Return the [X, Y] coordinate for the center point of the cell that contains the specified text.  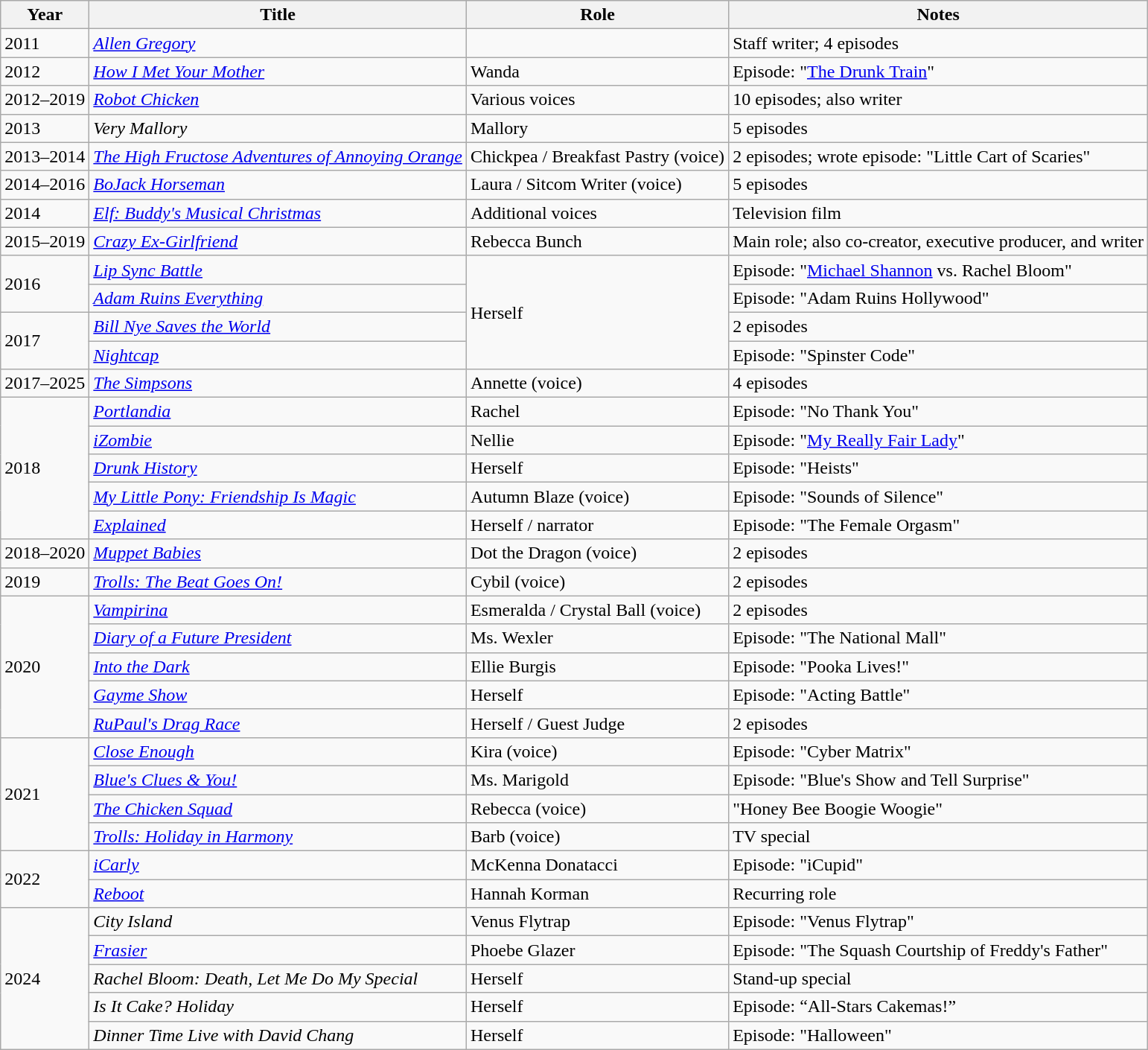
TV special [938, 837]
BoJack Horseman [278, 185]
Portlandia [278, 412]
The High Fructose Adventures of Annoying Orange [278, 156]
Explained [278, 525]
Autumn Blaze (voice) [597, 497]
Muppet Babies [278, 553]
Close Enough [278, 751]
My Little Pony: Friendship Is Magic [278, 497]
The Simpsons [278, 384]
Rebecca (voice) [597, 808]
Rachel [597, 412]
Allen Gregory [278, 43]
Episode: "Halloween" [938, 1035]
Is It Cake? Holiday [278, 1007]
2024 [45, 979]
McKenna Donatacci [597, 865]
Cybil (voice) [597, 582]
Trolls: The Beat Goes On! [278, 582]
Ms. Marigold [597, 780]
10 episodes; also writer [938, 100]
2020 [45, 666]
Wanda [597, 71]
2013–2014 [45, 156]
Very Mallory [278, 128]
2016 [45, 284]
City Island [278, 922]
Various voices [597, 100]
2012 [45, 71]
Robot Chicken [278, 100]
Episode: "No Thank You" [938, 412]
Dot the Dragon (voice) [597, 553]
Annette (voice) [597, 384]
Venus Flytrap [597, 922]
4 episodes [938, 384]
2014 [45, 213]
2021 [45, 794]
Adam Ruins Everything [278, 298]
Bill Nye Saves the World [278, 326]
2017 [45, 340]
Reboot [278, 894]
How I Met Your Mother [278, 71]
Episode: "Michael Shannon vs. Rachel Bloom" [938, 270]
2012–2019 [45, 100]
2013 [45, 128]
Ellie Burgis [597, 666]
2 episodes; wrote episode: "Little Cart of Scaries" [938, 156]
Into the Dark [278, 666]
2017–2025 [45, 384]
2011 [45, 43]
Episode: "Venus Flytrap" [938, 922]
Main role; also co-creator, executive producer, and writer [938, 241]
Herself / narrator [597, 525]
Mallory [597, 128]
Barb (voice) [597, 837]
Episode: "Spinster Code" [938, 355]
Dinner Time Live with David Chang [278, 1035]
Episode: "The Drunk Train" [938, 71]
2015–2019 [45, 241]
Episode: "The National Mall" [938, 638]
Nellie [597, 440]
Rachel Bloom: Death, Let Me Do My Special [278, 979]
Nightcap [278, 355]
Phoebe Glazer [597, 950]
Episode: "Sounds of Silence" [938, 497]
Drunk History [278, 468]
Trolls: Holiday in Harmony [278, 837]
Elf: Buddy's Musical Christmas [278, 213]
iZombie [278, 440]
Diary of a Future President [278, 638]
2014–2016 [45, 185]
Episode: "Heists" [938, 468]
Vampirina [278, 610]
Episode: "Blue's Show and Tell Surprise" [938, 780]
Rebecca Bunch [597, 241]
Crazy Ex-Girlfriend [278, 241]
Kira (voice) [597, 751]
Episode: "Adam Ruins Hollywood" [938, 298]
Herself / Guest Judge [597, 723]
Episode: "The Squash Courtship of Freddy's Father" [938, 950]
iCarly [278, 865]
Gayme Show [278, 695]
Esmeralda / Crystal Ball (voice) [597, 610]
Role [597, 15]
Lip Sync Battle [278, 270]
Episode: "Pooka Lives!" [938, 666]
Blue's Clues & You! [278, 780]
Recurring role [938, 894]
Laura / Sitcom Writer (voice) [597, 185]
"Honey Bee Boogie Woogie" [938, 808]
The Chicken Squad [278, 808]
Additional voices [597, 213]
Episode: "Cyber Matrix" [938, 751]
Staff writer; 4 episodes [938, 43]
Stand-up special [938, 979]
Episode: "My Really Fair Lady" [938, 440]
Notes [938, 15]
Episode: "Acting Battle" [938, 695]
Hannah Korman [597, 894]
Title [278, 15]
2018–2020 [45, 553]
RuPaul's Drag Race [278, 723]
Television film [938, 213]
Frasier [278, 950]
2019 [45, 582]
Year [45, 15]
2018 [45, 468]
Episode: "iCupid" [938, 865]
Episode: “All-Stars Cakemas!” [938, 1007]
Ms. Wexler [597, 638]
Chickpea / Breakfast Pastry (voice) [597, 156]
2022 [45, 879]
Episode: "The Female Orgasm" [938, 525]
